Return [X, Y] of the center of cell containing provided text 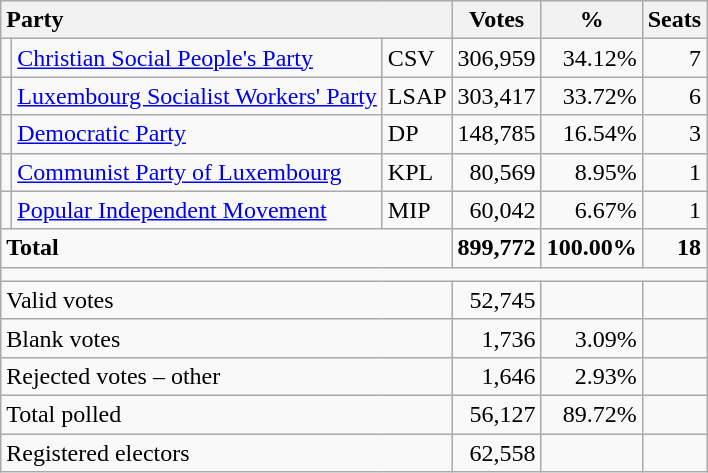
Seats [674, 20]
89.72% [592, 414]
Party [226, 20]
3 [674, 134]
Communist Party of Luxembourg [198, 172]
MIP [417, 210]
52,745 [496, 300]
LSAP [417, 96]
Total [226, 248]
303,417 [496, 96]
100.00% [592, 248]
Luxembourg Socialist Workers' Party [198, 96]
16.54% [592, 134]
62,558 [496, 453]
Democratic Party [198, 134]
KPL [417, 172]
899,772 [496, 248]
6 [674, 96]
% [592, 20]
Christian Social People's Party [198, 58]
80,569 [496, 172]
306,959 [496, 58]
2.93% [592, 376]
Blank votes [226, 338]
Rejected votes – other [226, 376]
8.95% [592, 172]
Total polled [226, 414]
1,736 [496, 338]
7 [674, 58]
Registered electors [226, 453]
DP [417, 134]
CSV [417, 58]
60,042 [496, 210]
1,646 [496, 376]
148,785 [496, 134]
Popular Independent Movement [198, 210]
Valid votes [226, 300]
Votes [496, 20]
18 [674, 248]
34.12% [592, 58]
33.72% [592, 96]
3.09% [592, 338]
56,127 [496, 414]
6.67% [592, 210]
